Find where the given text appears and provide that cell's center as (x, y) coordinate. 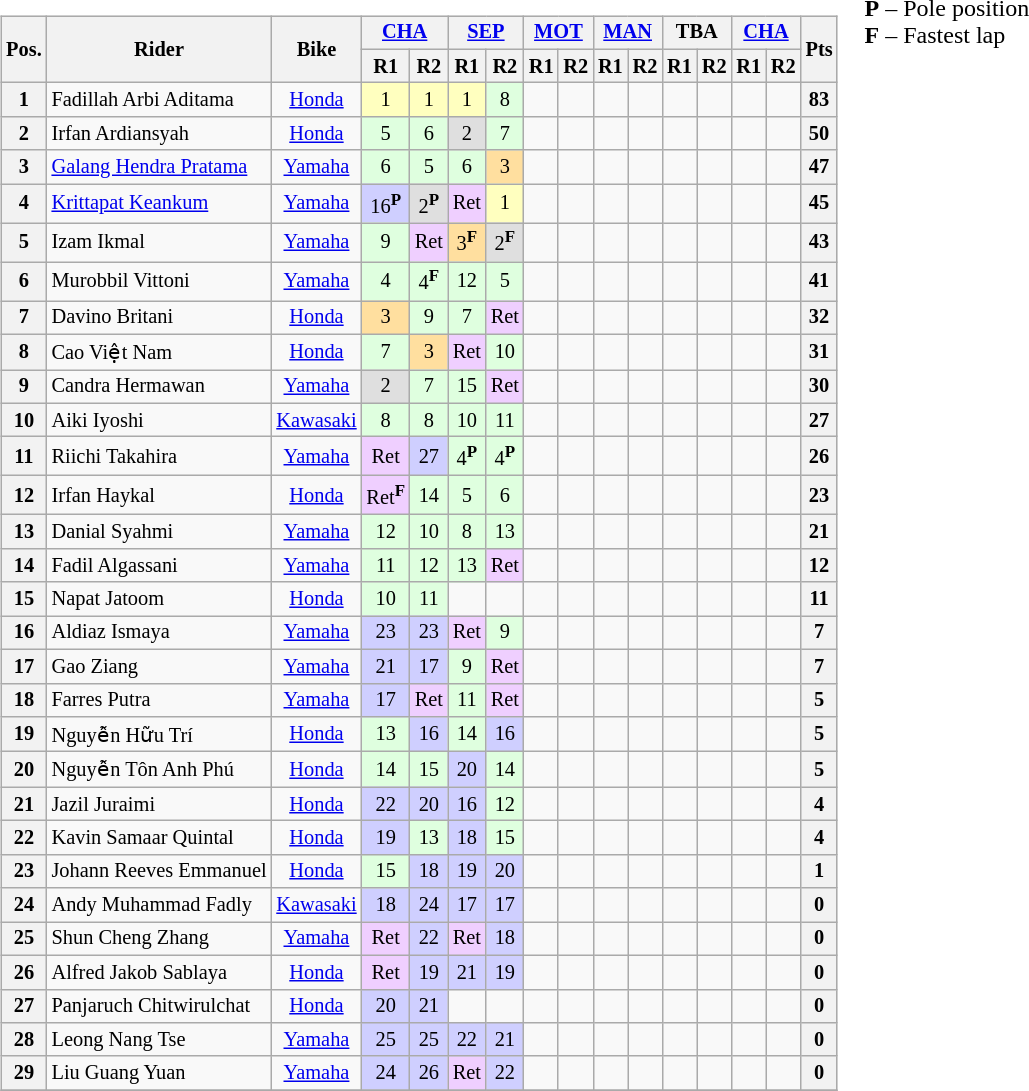
TBA (696, 33)
3F (467, 242)
29 (24, 1073)
Nguyễn Tôn Anh Phú (160, 770)
Farres Putra (160, 700)
Krittapat Keankum (160, 204)
Riichi Takahira (160, 456)
Jazil Juraimi (160, 804)
30 (820, 387)
MOT (558, 33)
47 (820, 167)
Nguyễn Hữu Trí (160, 734)
Rider (160, 50)
Gao Ziang (160, 666)
2F (505, 242)
Bike (316, 50)
Liu Guang Yuan (160, 1073)
MAN (628, 33)
Johann Reeves Emmanuel (160, 871)
2P (429, 204)
Irfan Haykal (160, 496)
43 (820, 242)
Kavin Samaar Quintal (160, 838)
Alfred Jakob Sablaya (160, 972)
32 (820, 318)
Andy Muhammad Fadly (160, 905)
Panjaruch Chitwirulchat (160, 1006)
83 (820, 100)
Shun Cheng Zhang (160, 939)
Napat Jatoom (160, 599)
Aiki Iyoshi (160, 420)
Irfan Ardiansyah (160, 134)
Fadil Algassani (160, 565)
Murobbil Vittoni (160, 282)
Cao Việt Nam (160, 352)
4F (429, 282)
Aldiaz Ismaya (160, 633)
Pos. (24, 50)
Galang Hendra Pratama (160, 167)
Danial Syahmi (160, 532)
Fadillah Arbi Aditama (160, 100)
28 (24, 1040)
Pts (820, 50)
Davino Britani (160, 318)
41 (820, 282)
45 (820, 204)
Izam Ikmal (160, 242)
RetF (386, 496)
31 (820, 352)
50 (820, 134)
SEP (486, 33)
16P (386, 204)
Leong Nang Tse (160, 1040)
Candra Hermawan (160, 387)
